Output the [X, Y] coordinate of the center of the cell containing the given text.  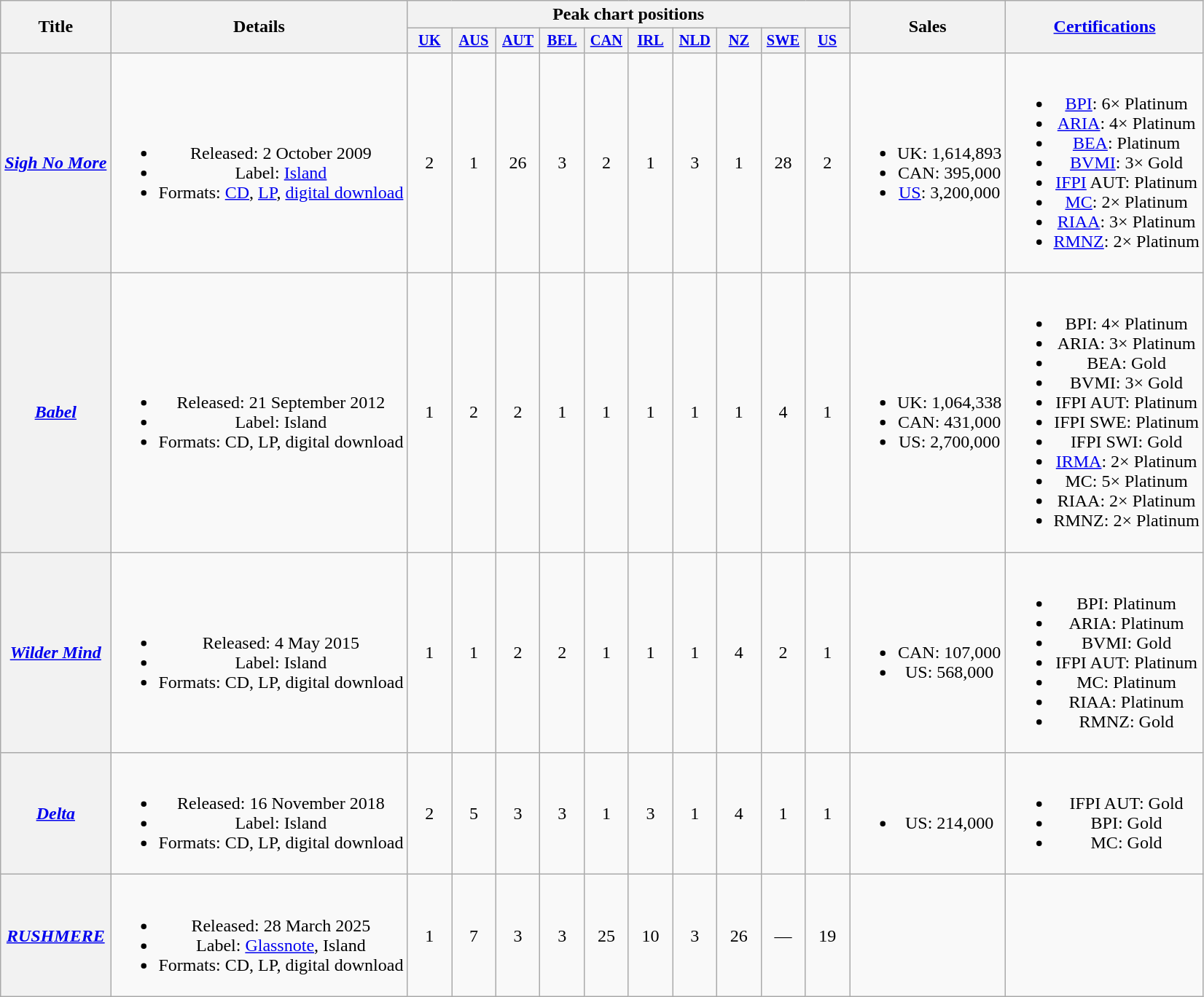
IFPI AUT: GoldBPI: GoldMC: Gold [1105, 813]
US: 214,000 [928, 813]
IRL [650, 41]
AUT [517, 41]
CAN: 107,000US: 568,000 [928, 653]
CAN [606, 41]
28 [783, 163]
NLD [695, 41]
BEL [563, 41]
UK: 1,064,338CAN: 431,000US: 2,700,000 [928, 413]
19 [828, 936]
Released: 16 November 2018Label: IslandFormats: CD, LP, digital download [259, 813]
Released: 2 October 2009Label: IslandFormats: CD, LP, digital download [259, 163]
RUSHMERE [55, 936]
BPI: PlatinumARIA: PlatinumBVMI: GoldIFPI AUT: PlatinumMC: PlatinumRIAA: PlatinumRMNZ: Gold [1105, 653]
UK [430, 41]
Released: 21 September 2012Label: IslandFormats: CD, LP, digital download [259, 413]
Title [55, 27]
Babel [55, 413]
Delta [55, 813]
Sigh No More [55, 163]
Sales [928, 27]
NZ [739, 41]
UK: 1,614,893CAN: 395,000US: 3,200,000 [928, 163]
— [783, 936]
5 [474, 813]
BPI: 6× PlatinumARIA: 4× PlatinumBEA: PlatinumBVMI: 3× GoldIFPI AUT: PlatinumMC: 2× PlatinumRIAA: 3× PlatinumRMNZ: 2× Platinum [1105, 163]
Details [259, 27]
AUS [474, 41]
Wilder Mind [55, 653]
SWE [783, 41]
US [828, 41]
Peak chart positions [628, 15]
7 [474, 936]
Released: 4 May 2015Label: IslandFormats: CD, LP, digital download [259, 653]
Certifications [1105, 27]
10 [650, 936]
25 [606, 936]
Released: 28 March 2025Label: Glassnote, IslandFormats: CD, LP, digital download [259, 936]
